Locate the cell with the specified text and output its [X, Y] center coordinate. 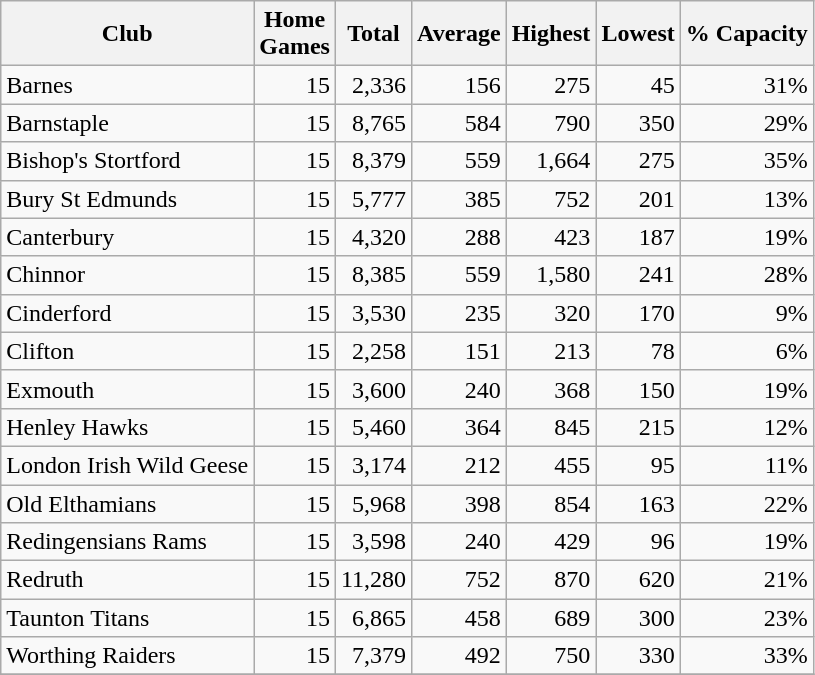
31% [746, 85]
368 [551, 389]
7,379 [373, 656]
8,385 [373, 275]
Old Elthamians [128, 503]
29% [746, 123]
3,174 [373, 465]
13% [746, 199]
845 [551, 427]
3,598 [373, 542]
5,968 [373, 503]
HomeGames [295, 34]
Chinnor [128, 275]
8,379 [373, 161]
Bury St Edmunds [128, 199]
750 [551, 656]
45 [638, 85]
330 [638, 656]
Total [373, 34]
201 [638, 199]
156 [460, 85]
1,580 [551, 275]
6% [746, 351]
Club [128, 34]
Average [460, 34]
854 [551, 503]
London Irish Wild Geese [128, 465]
95 [638, 465]
150 [638, 389]
Barnstaple [128, 123]
4,320 [373, 237]
22% [746, 503]
Redruth [128, 580]
215 [638, 427]
2,258 [373, 351]
12% [746, 427]
Bishop's Stortford [128, 161]
870 [551, 580]
Highest [551, 34]
35% [746, 161]
187 [638, 237]
1,664 [551, 161]
398 [460, 503]
Exmouth [128, 389]
584 [460, 123]
% Capacity [746, 34]
790 [551, 123]
Lowest [638, 34]
Henley Hawks [128, 427]
96 [638, 542]
212 [460, 465]
Worthing Raiders [128, 656]
689 [551, 618]
235 [460, 313]
11% [746, 465]
241 [638, 275]
385 [460, 199]
3,600 [373, 389]
Cinderford [128, 313]
350 [638, 123]
21% [746, 580]
458 [460, 618]
492 [460, 656]
8,765 [373, 123]
Canterbury [128, 237]
423 [551, 237]
620 [638, 580]
151 [460, 351]
288 [460, 237]
5,777 [373, 199]
320 [551, 313]
Clifton [128, 351]
78 [638, 351]
11,280 [373, 580]
455 [551, 465]
364 [460, 427]
9% [746, 313]
23% [746, 618]
5,460 [373, 427]
163 [638, 503]
Taunton Titans [128, 618]
2,336 [373, 85]
3,530 [373, 313]
213 [551, 351]
300 [638, 618]
6,865 [373, 618]
Barnes [128, 85]
28% [746, 275]
Redingensians Rams [128, 542]
170 [638, 313]
429 [551, 542]
33% [746, 656]
